Determine the [X, Y] coordinate at the center of the cell enclosing the given text.  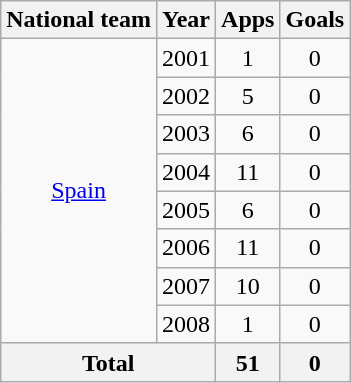
10 [248, 286]
2004 [186, 172]
5 [248, 96]
2001 [186, 58]
Spain [79, 191]
Total [108, 362]
National team [79, 20]
Apps [248, 20]
51 [248, 362]
Goals [315, 20]
Year [186, 20]
2006 [186, 248]
2003 [186, 134]
2002 [186, 96]
2008 [186, 324]
2005 [186, 210]
2007 [186, 286]
